Capture the cell that displays the provided text and extract its (X, Y) central coordinate. 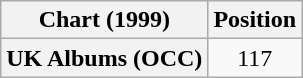
117 (255, 58)
Position (255, 20)
Chart (1999) (104, 20)
UK Albums (OCC) (104, 58)
